Output the (x, y) coordinate of the center of the cell containing the given text.  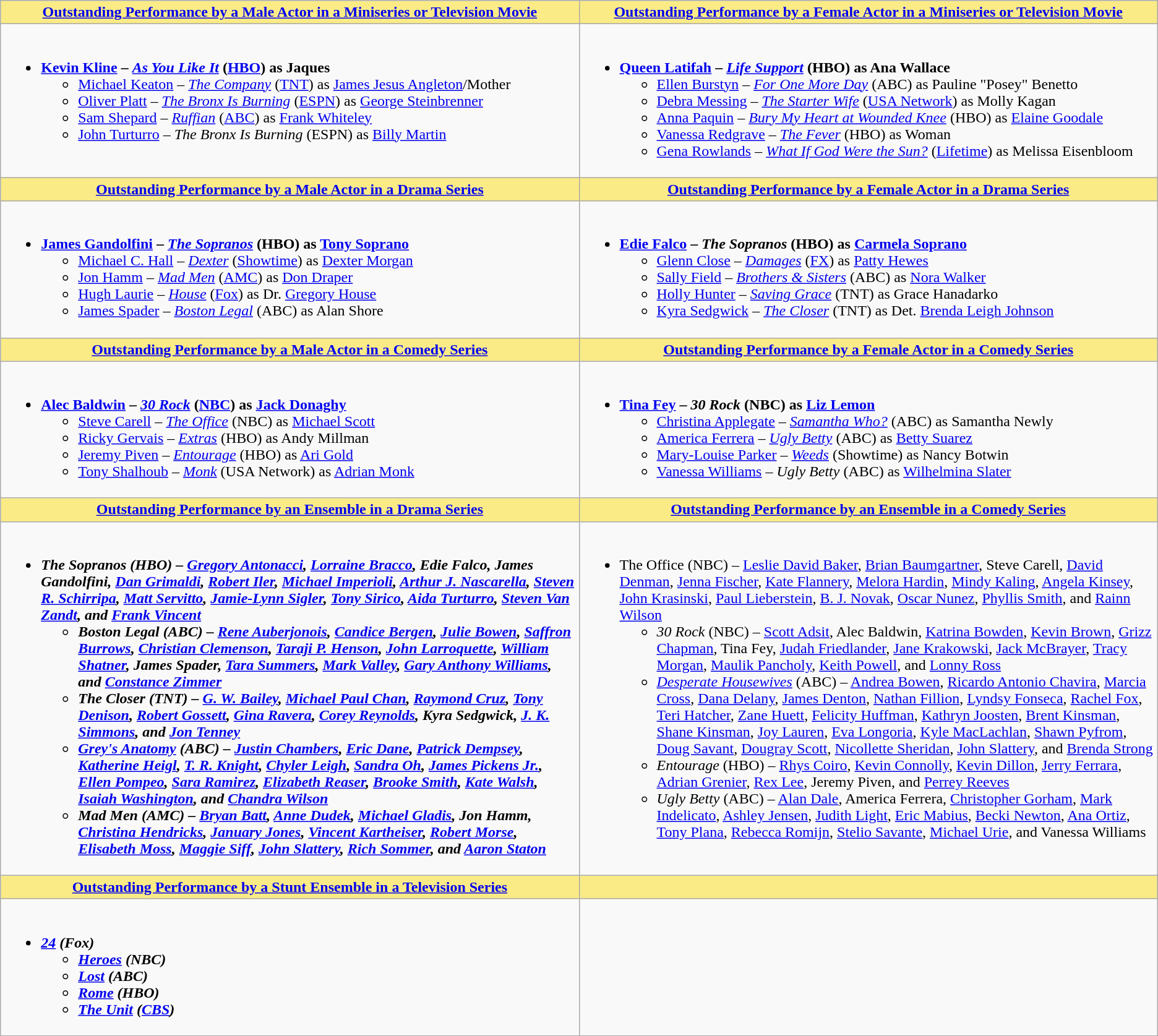
Outstanding Performance by a Male Actor in a Comedy Series (289, 349)
Outstanding Performance by a Male Actor in a Miniseries or Television Movie (289, 12)
Outstanding Performance by a Female Actor in a Miniseries or Television Movie (868, 12)
Outstanding Performance by a Male Actor in a Drama Series (289, 189)
Outstanding Performance by a Stunt Ensemble in a Television Series (289, 887)
Outstanding Performance by a Female Actor in a Drama Series (868, 189)
Outstanding Performance by a Female Actor in a Comedy Series (868, 349)
Outstanding Performance by an Ensemble in a Comedy Series (868, 510)
24 (Fox)Heroes (NBC)Lost (ABC)Rome (HBO)The Unit (CBS) (289, 967)
Outstanding Performance by an Ensemble in a Drama Series (289, 510)
